Return the [X, Y] coordinate for the center point of the cell that contains the specified text.  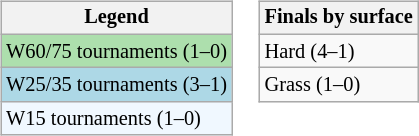
W15 tournaments (1–0) [116, 119]
Hard (4–1) [339, 51]
Finals by surface [339, 18]
Grass (1–0) [339, 85]
W25/35 tournaments (3–1) [116, 85]
Legend [116, 18]
W60/75 tournaments (1–0) [116, 51]
